Extract the [x, y] coordinate from the center of the cell holding the provided text.  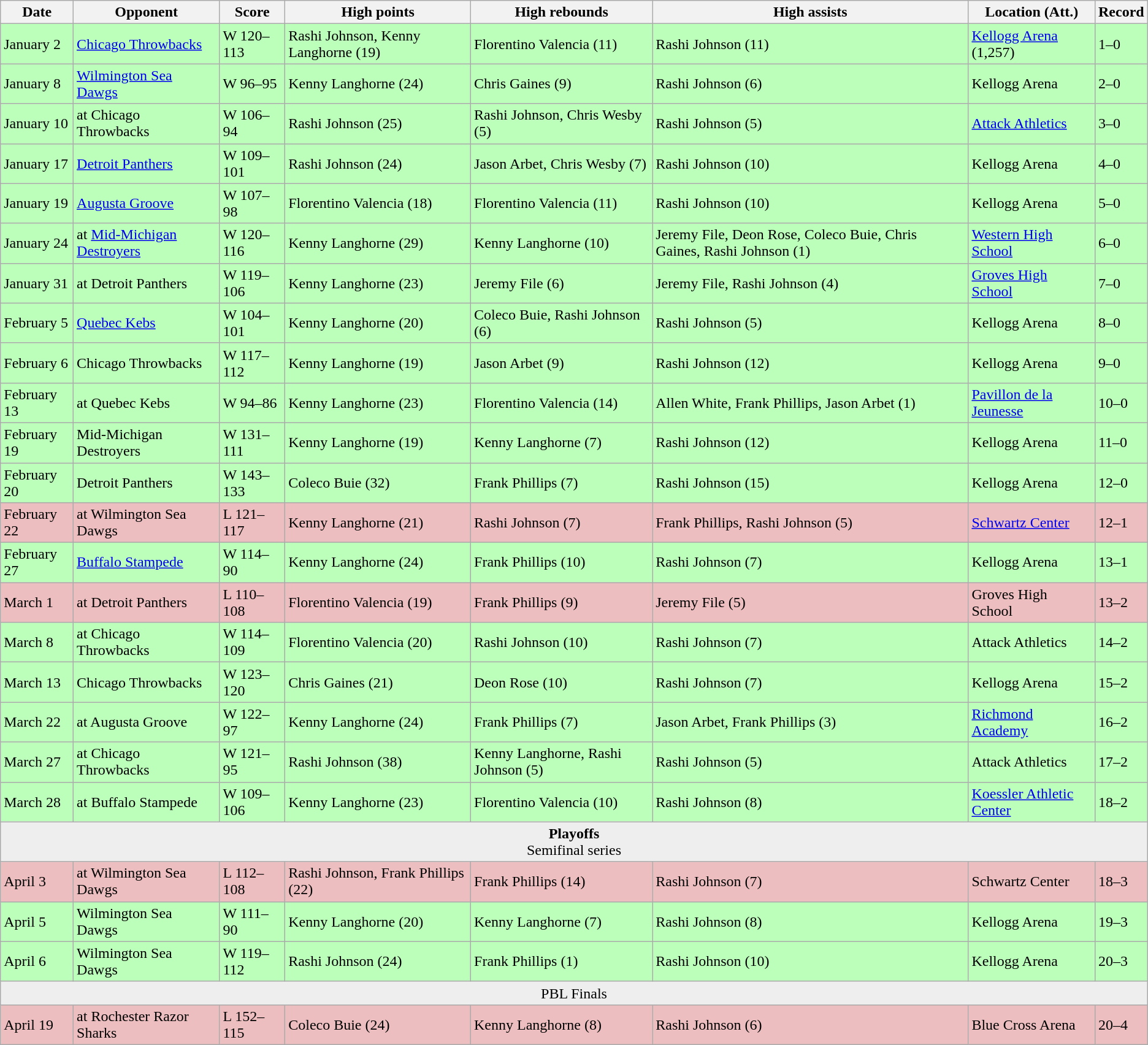
W 94–86 [253, 402]
January 31 [37, 283]
Frank Phillips, Rashi Johnson (5) [811, 522]
13–1 [1121, 563]
Rashi Johnson, Frank Phillips (22) [378, 882]
Kenny Langhorne (21) [378, 522]
Jeremy File, Deon Rose, Coleco Buie, Chris Gaines, Rashi Johnson (1) [811, 243]
W 117–112 [253, 363]
Record [1121, 12]
Frank Phillips (14) [562, 882]
18–2 [1121, 802]
W 96–95 [253, 83]
April 5 [37, 921]
Kenny Langhorne (10) [562, 243]
Mid-Michigan Destroyers [147, 443]
W 122–97 [253, 722]
W 123–120 [253, 682]
Florentino Valencia (14) [562, 402]
14–2 [1121, 643]
Rashi Johnson, Chris Wesby (5) [562, 124]
12–0 [1121, 482]
at Rochester Razor Sharks [147, 1024]
W 143–133 [253, 482]
Frank Phillips (9) [562, 602]
Jason Arbet, Chris Wesby (7) [562, 163]
PBL Finals [574, 993]
at Quebec Kebs [147, 402]
Buffalo Stampede [147, 563]
Western High School [1031, 243]
15–2 [1121, 682]
16–2 [1121, 722]
Jeremy File (5) [811, 602]
January 10 [37, 124]
Location (Att.) [1031, 12]
Playoffs Semifinal series [574, 841]
February 27 [37, 563]
Rashi Johnson (11) [811, 44]
April 6 [37, 962]
March 27 [37, 762]
W 121–95 [253, 762]
Florentino Valencia (20) [378, 643]
11–0 [1121, 443]
April 19 [37, 1024]
7–0 [1121, 283]
9–0 [1121, 363]
Florentino Valencia (18) [378, 204]
Coleco Buie, Rashi Johnson (6) [562, 323]
Deon Rose (10) [562, 682]
March 8 [37, 643]
Frank Phillips (10) [562, 563]
4–0 [1121, 163]
Quebec Kebs [147, 323]
High assists [811, 12]
Blue Cross Arena [1031, 1024]
Frank Phillips (1) [562, 962]
Jeremy File, Rashi Johnson (4) [811, 283]
Allen White, Frank Phillips, Jason Arbet (1) [811, 402]
3–0 [1121, 124]
Florentino Valencia (19) [378, 602]
Opponent [147, 12]
January 24 [37, 243]
W 119–112 [253, 962]
W 131–111 [253, 443]
Chris Gaines (9) [562, 83]
2–0 [1121, 83]
February 6 [37, 363]
12–1 [1121, 522]
W 106–94 [253, 124]
8–0 [1121, 323]
March 1 [37, 602]
20–4 [1121, 1024]
Coleco Buie (24) [378, 1024]
March 28 [37, 802]
February 22 [37, 522]
February 19 [37, 443]
18–3 [1121, 882]
Kenny Langhorne (8) [562, 1024]
January 19 [37, 204]
Kenny Langhorne (29) [378, 243]
W 114–109 [253, 643]
19–3 [1121, 921]
Chris Gaines (21) [378, 682]
W 109–106 [253, 802]
6–0 [1121, 243]
1–0 [1121, 44]
February 20 [37, 482]
Date [37, 12]
W 104–101 [253, 323]
Rashi Johnson (25) [378, 124]
W 119–106 [253, 283]
20–3 [1121, 962]
February 5 [37, 323]
L 152–115 [253, 1024]
L 121–117 [253, 522]
February 13 [37, 402]
January 17 [37, 163]
Augusta Groove [147, 204]
W 120–116 [253, 243]
W 114–90 [253, 563]
High points [378, 12]
Kellogg Arena (1,257) [1031, 44]
5–0 [1121, 204]
L 112–108 [253, 882]
W 109–101 [253, 163]
Rashi Johnson (38) [378, 762]
at Buffalo Stampede [147, 802]
Score [253, 12]
13–2 [1121, 602]
Jason Arbet (9) [562, 363]
10–0 [1121, 402]
Jeremy File (6) [562, 283]
January 2 [37, 44]
at Augusta Groove [147, 722]
W 120–113 [253, 44]
17–2 [1121, 762]
April 3 [37, 882]
Jason Arbet, Frank Phillips (3) [811, 722]
Kenny Langhorne, Rashi Johnson (5) [562, 762]
March 13 [37, 682]
Richmond Academy [1031, 722]
W 107–98 [253, 204]
High rebounds [562, 12]
January 8 [37, 83]
Coleco Buie (32) [378, 482]
Koessler Athletic Center [1031, 802]
at Mid-Michigan Destroyers [147, 243]
Pavillon de la Jeunesse [1031, 402]
Florentino Valencia (10) [562, 802]
Rashi Johnson, Kenny Langhorne (19) [378, 44]
March 22 [37, 722]
Rashi Johnson (15) [811, 482]
W 111–90 [253, 921]
L 110–108 [253, 602]
